Return the [X, Y] coordinate for the center point of the cell that contains the specified text.  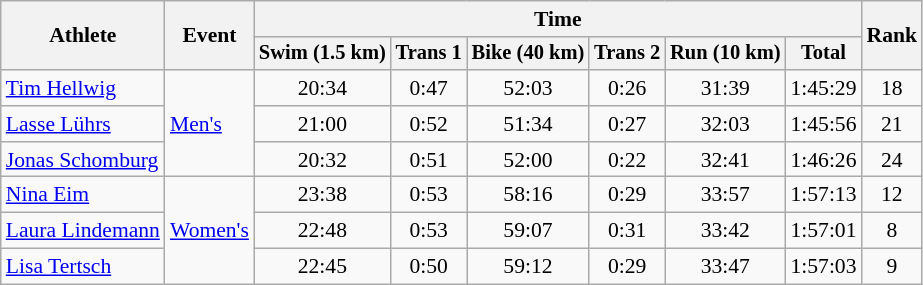
Total [823, 54]
0:26 [627, 88]
23:38 [322, 195]
32:03 [725, 124]
20:32 [322, 160]
12 [892, 195]
18 [892, 88]
0:52 [429, 124]
Bike (40 km) [528, 54]
Rank [892, 36]
Run (10 km) [725, 54]
Event [210, 36]
Jonas Schomburg [83, 160]
22:48 [322, 231]
0:50 [429, 267]
59:12 [528, 267]
21 [892, 124]
22:45 [322, 267]
32:41 [725, 160]
52:00 [528, 160]
1:46:26 [823, 160]
33:47 [725, 267]
Nina Eim [83, 195]
21:00 [322, 124]
Time [558, 19]
1:57:03 [823, 267]
Trans 1 [429, 54]
Lisa Tertsch [83, 267]
Tim Hellwig [83, 88]
59:07 [528, 231]
8 [892, 231]
31:39 [725, 88]
33:57 [725, 195]
Trans 2 [627, 54]
52:03 [528, 88]
0:51 [429, 160]
33:42 [725, 231]
Swim (1.5 km) [322, 54]
9 [892, 267]
1:57:01 [823, 231]
Laura Lindemann [83, 231]
1:57:13 [823, 195]
51:34 [528, 124]
0:27 [627, 124]
58:16 [528, 195]
20:34 [322, 88]
1:45:56 [823, 124]
Athlete [83, 36]
Men's [210, 124]
0:22 [627, 160]
Lasse Lührs [83, 124]
0:47 [429, 88]
24 [892, 160]
0:31 [627, 231]
1:45:29 [823, 88]
Women's [210, 230]
